Provide the [x, y] coordinate of the cell's center where the given text is located.  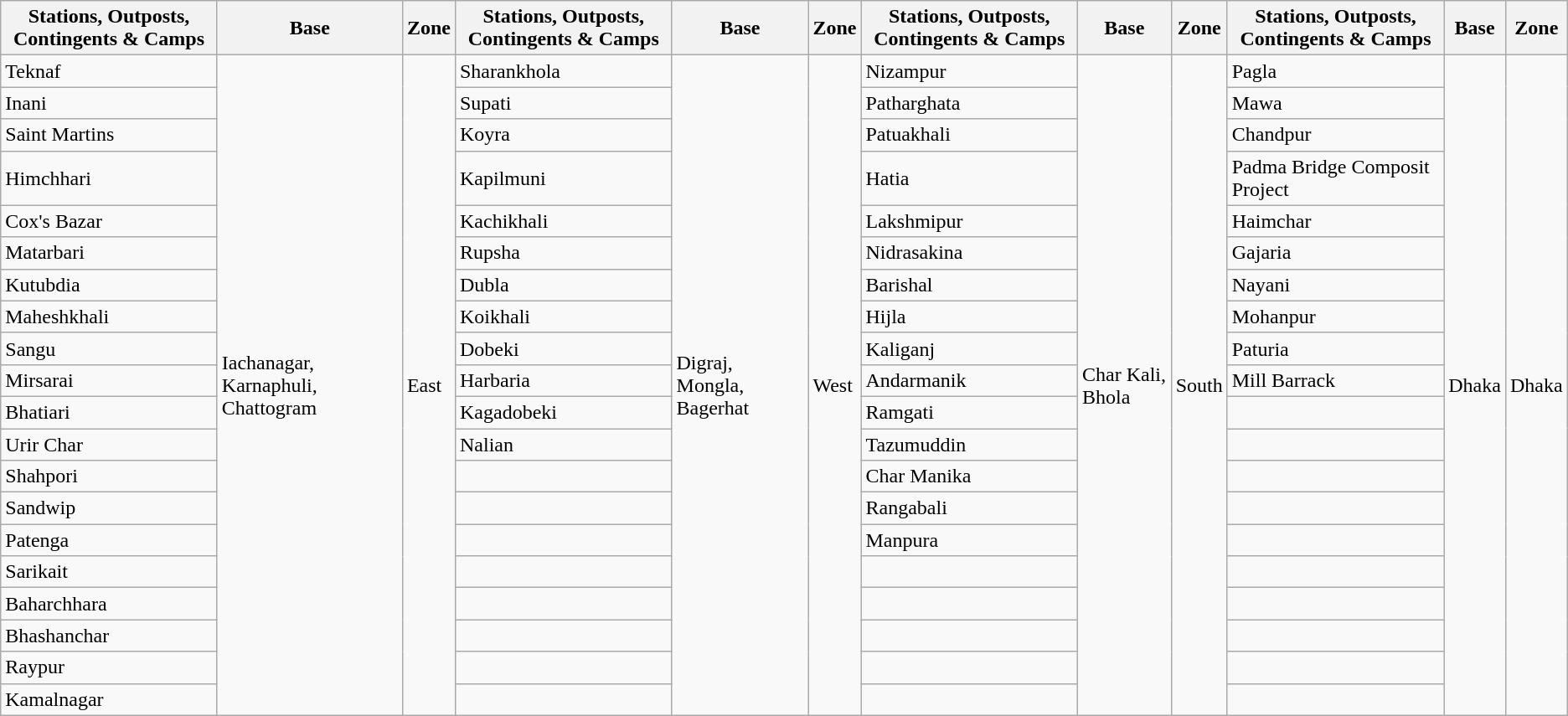
Sangu [109, 348]
Dubla [563, 285]
Teknaf [109, 71]
East [429, 385]
Iachanagar, Karnaphuli, Chattogram [310, 385]
Cox's Bazar [109, 221]
Himchhari [109, 178]
Mirsarai [109, 380]
Digraj, Mongla, Bagerhat [740, 385]
Lakshmipur [970, 221]
Barishal [970, 285]
Haimchar [1335, 221]
Manpura [970, 540]
Chandpur [1335, 135]
Kaliganj [970, 348]
Padma Bridge Composit Project [1335, 178]
Kagadobeki [563, 412]
Mawa [1335, 103]
Patenga [109, 540]
Rupsha [563, 253]
Kamalnagar [109, 699]
Paturia [1335, 348]
South [1199, 385]
Char Manika [970, 476]
Dobeki [563, 348]
Ramgati [970, 412]
Mill Barrack [1335, 380]
Kapilmuni [563, 178]
Pagla [1335, 71]
Hijla [970, 317]
Kutubdia [109, 285]
Inani [109, 103]
Patuakhali [970, 135]
Rangabali [970, 508]
West [834, 385]
Nidrasakina [970, 253]
Raypur [109, 667]
Andarmanik [970, 380]
Bhashanchar [109, 636]
Mohanpur [1335, 317]
Koikhali [563, 317]
Kachikhali [563, 221]
Urir Char [109, 445]
Matarbari [109, 253]
Tazumuddin [970, 445]
Harbaria [563, 380]
Saint Martins [109, 135]
Shahpori [109, 476]
Bhatiari [109, 412]
Patharghata [970, 103]
Koyra [563, 135]
Nalian [563, 445]
Maheshkhali [109, 317]
Nayani [1335, 285]
Nizampur [970, 71]
Baharchhara [109, 604]
Hatia [970, 178]
Sandwip [109, 508]
Gajaria [1335, 253]
Sarikait [109, 572]
Char Kali, Bhola [1125, 385]
Supati [563, 103]
Sharankhola [563, 71]
